From the cell containing the given text, extract its center point as (x, y) coordinate. 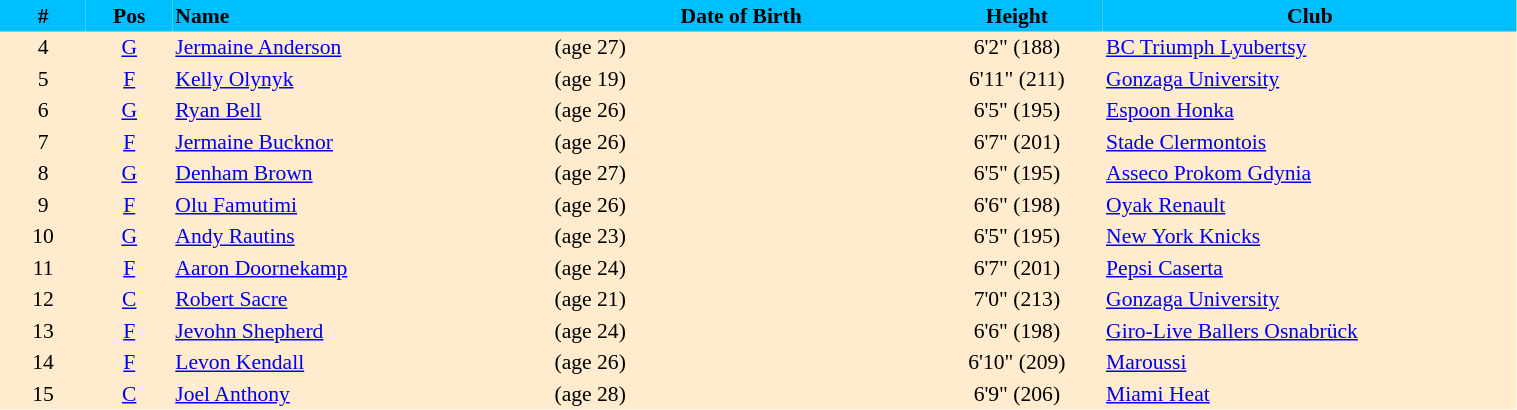
Aaron Doornekamp (362, 268)
14 (43, 362)
11 (43, 268)
Club (1310, 16)
Jermaine Bucknor (362, 142)
(age 23) (742, 236)
7'0" (213) (1017, 300)
Asseco Prokom Gdynia (1310, 174)
Andy Rautins (362, 236)
6'10" (209) (1017, 362)
Miami Heat (1310, 394)
Kelly Olynyk (362, 79)
Robert Sacre (362, 300)
7 (43, 142)
Pos (129, 16)
15 (43, 394)
Date of Birth (742, 16)
Joel Anthony (362, 394)
Espoon Honka (1310, 110)
(age 28) (742, 394)
5 (43, 79)
6'2" (188) (1017, 48)
New York Knicks (1310, 236)
Olu Famutimi (362, 205)
Ryan Bell (362, 110)
Name (362, 16)
Oyak Renault (1310, 205)
Denham Brown (362, 174)
6'11" (211) (1017, 79)
Pepsi Caserta (1310, 268)
10 (43, 236)
9 (43, 205)
(age 19) (742, 79)
Levon Kendall (362, 362)
(age 21) (742, 300)
Stade Clermontois (1310, 142)
6'9" (206) (1017, 394)
4 (43, 48)
12 (43, 300)
Height (1017, 16)
13 (43, 331)
BC Triumph Lyubertsy (1310, 48)
6 (43, 110)
Jevohn Shepherd (362, 331)
8 (43, 174)
Giro-Live Ballers Osnabrück (1310, 331)
# (43, 16)
Jermaine Anderson (362, 48)
Maroussi (1310, 362)
